Return the [x, y] coordinate for the center point of the cell that contains the specified text.  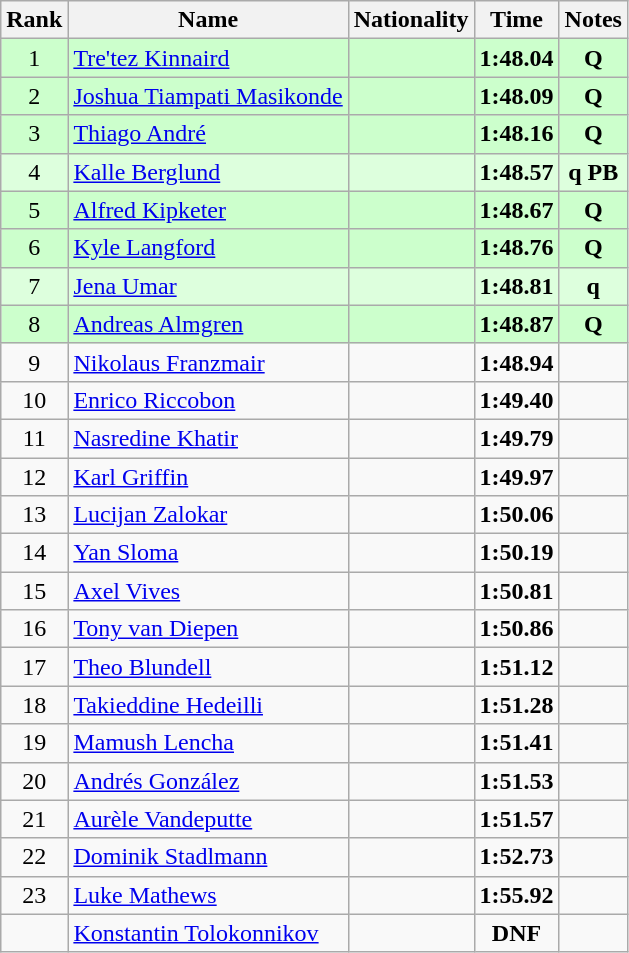
21 [34, 819]
13 [34, 515]
1:51.12 [516, 667]
1:48.09 [516, 96]
Andreas Almgren [208, 324]
1:50.86 [516, 629]
Nasredine Khatir [208, 438]
Andrés González [208, 781]
Thiago André [208, 134]
1:48.94 [516, 362]
Kalle Berglund [208, 172]
3 [34, 134]
Yan Sloma [208, 553]
20 [34, 781]
Theo Blundell [208, 667]
4 [34, 172]
1:50.19 [516, 553]
1:50.06 [516, 515]
1:51.53 [516, 781]
2 [34, 96]
1:49.40 [516, 400]
1:55.92 [516, 895]
Time [516, 20]
17 [34, 667]
q [593, 286]
Kyle Langford [208, 248]
1:51.57 [516, 819]
23 [34, 895]
1:48.67 [516, 210]
12 [34, 477]
Enrico Riccobon [208, 400]
8 [34, 324]
1:48.87 [516, 324]
Tony van Diepen [208, 629]
1:49.79 [516, 438]
Notes [593, 20]
18 [34, 705]
Rank [34, 20]
Karl Griffin [208, 477]
Tre'tez Kinnaird [208, 58]
16 [34, 629]
6 [34, 248]
1:49.97 [516, 477]
DNF [516, 933]
9 [34, 362]
Name [208, 20]
1:48.04 [516, 58]
22 [34, 857]
Aurèle Vandeputte [208, 819]
Joshua Tiampati Masikonde [208, 96]
1:52.73 [516, 857]
10 [34, 400]
5 [34, 210]
1:50.81 [516, 591]
11 [34, 438]
Axel Vives [208, 591]
1:51.41 [516, 743]
1:48.16 [516, 134]
Nationality [411, 20]
Takieddine Hedeilli [208, 705]
1:51.28 [516, 705]
1 [34, 58]
Luke Mathews [208, 895]
Jena Umar [208, 286]
7 [34, 286]
14 [34, 553]
15 [34, 591]
Lucijan Zalokar [208, 515]
Dominik Stadlmann [208, 857]
Konstantin Tolokonnikov [208, 933]
19 [34, 743]
1:48.57 [516, 172]
Alfred Kipketer [208, 210]
Mamush Lencha [208, 743]
Nikolaus Franzmair [208, 362]
1:48.81 [516, 286]
1:48.76 [516, 248]
q PB [593, 172]
